Find where the given text appears and provide that cell's center as [X, Y] coordinate. 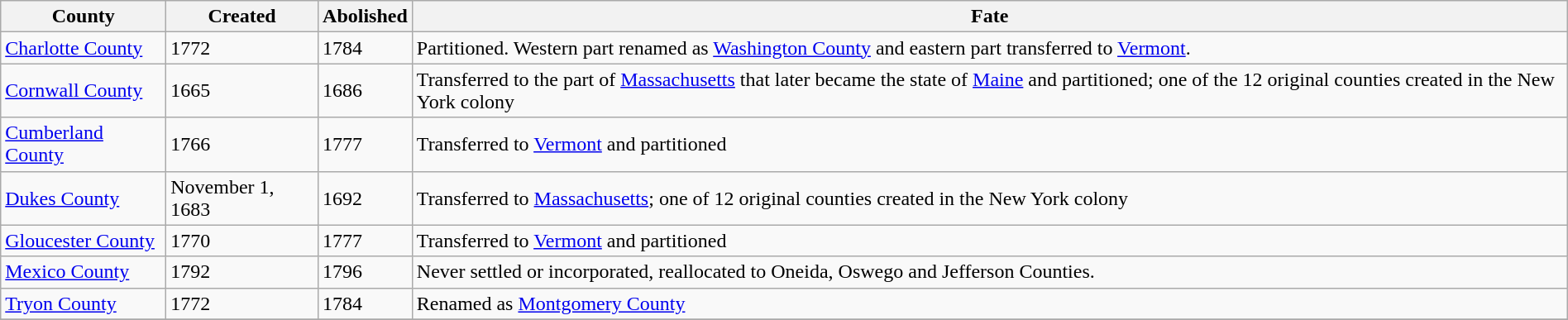
1796 [366, 272]
Gloucester County [84, 241]
Partitioned. Western part renamed as Washington County and eastern part transferred to Vermont. [989, 48]
Charlotte County [84, 48]
Dukes County [84, 198]
Renamed as Montgomery County [989, 303]
Cornwall County [84, 91]
Created [242, 17]
Mexico County [84, 272]
Fate [989, 17]
1665 [242, 91]
1766 [242, 144]
Abolished [366, 17]
Never settled or incorporated, reallocated to Oneida, Oswego and Jefferson Counties. [989, 272]
Tryon County [84, 303]
County [84, 17]
1792 [242, 272]
Transferred to Massachusetts; one of 12 original counties created in the New York colony [989, 198]
1770 [242, 241]
1686 [366, 91]
November 1, 1683 [242, 198]
Cumberland County [84, 144]
1692 [366, 198]
